Identify which cell holds the provided text, then report its [x, y] central coordinate. 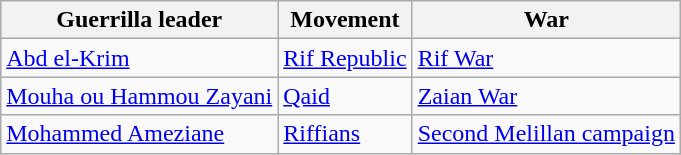
Zaian War [546, 96]
Mohammed Ameziane [140, 134]
Qaid [345, 96]
Movement [345, 20]
Second Melillan campaign [546, 134]
Mouha ou Hammou Zayani [140, 96]
Rif Republic [345, 58]
Rif War [546, 58]
Riffians [345, 134]
War [546, 20]
Abd el-Krim [140, 58]
Guerrilla leader [140, 20]
